Provide the (x, y) coordinate of the cell's center where the given text is located.  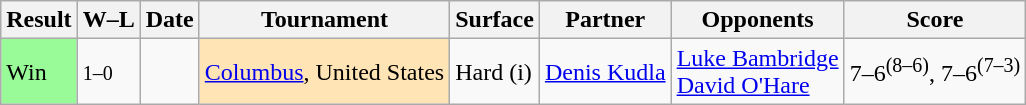
Hard (i) (495, 72)
Win (39, 72)
W–L (108, 20)
1–0 (108, 72)
Surface (495, 20)
Partner (605, 20)
Date (170, 20)
Tournament (324, 20)
Opponents (758, 20)
Denis Kudla (605, 72)
Columbus, United States (324, 72)
7–6(8–6), 7–6(7–3) (935, 72)
Result (39, 20)
Luke Bambridge David O'Hare (758, 72)
Score (935, 20)
